Locate the cell with the specified text and output its (x, y) center coordinate. 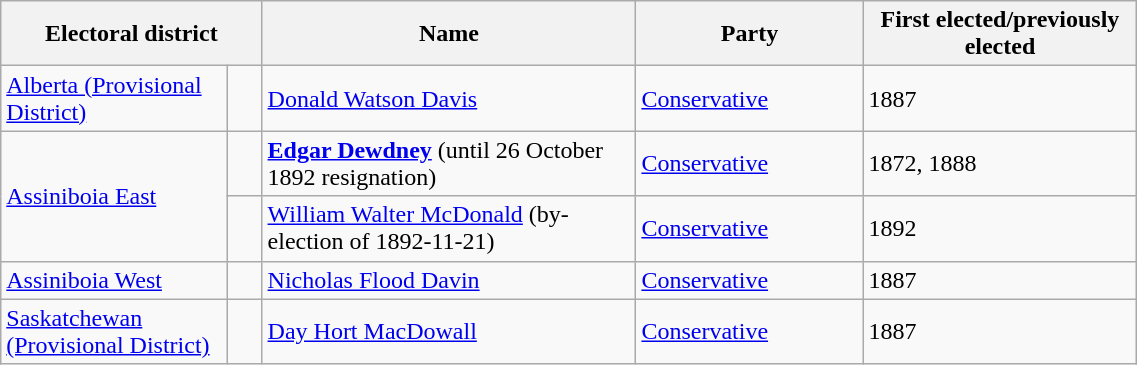
William Walter McDonald (by-election of 1892-11-21) (449, 228)
Party (750, 34)
First elected/previously elected (1000, 34)
Saskatchewan (Provisional District) (114, 332)
1892 (1000, 228)
1872, 1888 (1000, 164)
Electoral district (132, 34)
Alberta (Provisional District) (114, 98)
Name (449, 34)
Assiniboia East (114, 196)
Donald Watson Davis (449, 98)
Day Hort MacDowall (449, 332)
Nicholas Flood Davin (449, 280)
Edgar Dewdney (until 26 October 1892 resignation) (449, 164)
Assiniboia West (114, 280)
